Provide the (x, y) coordinate of the cell's center where the given text is located.  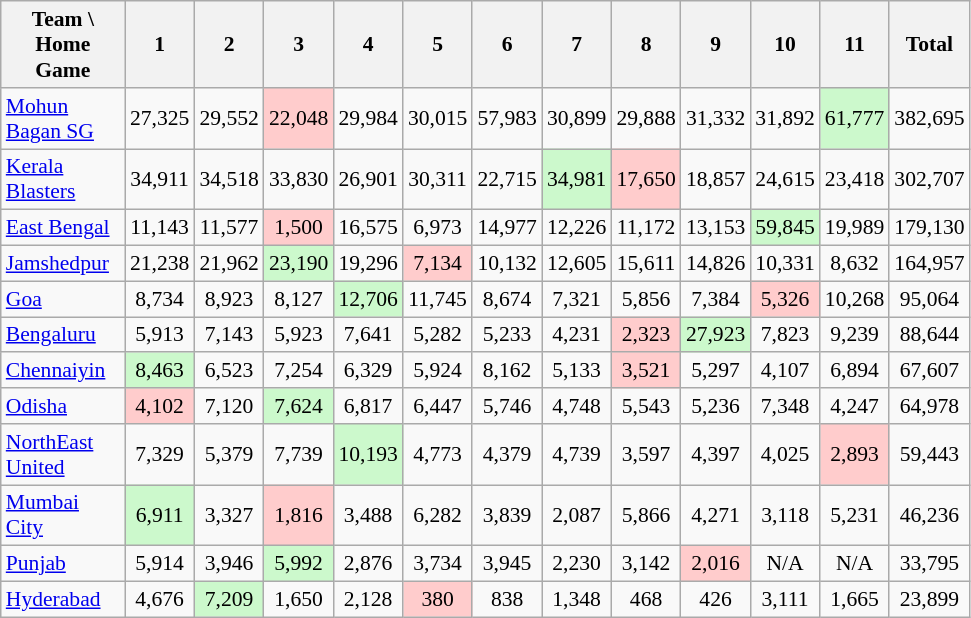
6,329 (368, 371)
6,973 (438, 228)
838 (506, 600)
Total (929, 44)
12,706 (368, 299)
4,231 (576, 335)
5,236 (716, 406)
2,893 (854, 454)
Goa (63, 299)
30,899 (576, 118)
11,745 (438, 299)
7,120 (228, 406)
23,190 (298, 264)
7,384 (716, 299)
26,901 (368, 180)
59,443 (929, 454)
3 (298, 44)
468 (646, 600)
7,143 (228, 335)
3,118 (784, 516)
21,238 (160, 264)
23,899 (929, 600)
10 (784, 44)
33,830 (298, 180)
5,282 (438, 335)
1,816 (298, 516)
61,777 (854, 118)
Mohun Bagan SG (63, 118)
5,379 (228, 454)
Jamshedpur (63, 264)
5,746 (506, 406)
12,226 (576, 228)
5,914 (160, 564)
Bengaluru (63, 335)
Team \ Home Game (63, 44)
5,297 (716, 371)
2,128 (368, 600)
64,978 (929, 406)
17,650 (646, 180)
14,826 (716, 264)
15,611 (646, 264)
7,823 (784, 335)
5,913 (160, 335)
88,644 (929, 335)
57,983 (506, 118)
11,143 (160, 228)
3,946 (228, 564)
5,866 (646, 516)
22,715 (506, 180)
5 (438, 44)
Hyderabad (63, 600)
34,911 (160, 180)
426 (716, 600)
19,296 (368, 264)
21,962 (228, 264)
8,674 (506, 299)
1,665 (854, 600)
6,447 (438, 406)
29,984 (368, 118)
95,064 (929, 299)
29,552 (228, 118)
5,923 (298, 335)
4,773 (438, 454)
31,892 (784, 118)
7,348 (784, 406)
10,132 (506, 264)
7,321 (576, 299)
4,379 (506, 454)
4,739 (576, 454)
5,924 (438, 371)
2,016 (716, 564)
8,127 (298, 299)
2 (228, 44)
31,332 (716, 118)
3,521 (646, 371)
6 (506, 44)
5,543 (646, 406)
4 (368, 44)
3,488 (368, 516)
34,981 (576, 180)
12,605 (576, 264)
3,327 (228, 516)
East Bengal (63, 228)
18,857 (716, 180)
7,209 (228, 600)
8,734 (160, 299)
7,739 (298, 454)
7,134 (438, 264)
4,107 (784, 371)
67,607 (929, 371)
6,911 (160, 516)
4,676 (160, 600)
Kerala Blasters (63, 180)
5,233 (506, 335)
3,945 (506, 564)
24,615 (784, 180)
7,624 (298, 406)
2,876 (368, 564)
8,632 (854, 264)
2,230 (576, 564)
1 (160, 44)
Mumbai City (63, 516)
14,977 (506, 228)
7 (576, 44)
8,162 (506, 371)
4,271 (716, 516)
59,845 (784, 228)
34,518 (228, 180)
30,015 (438, 118)
6,894 (854, 371)
1,500 (298, 228)
7,254 (298, 371)
3,142 (646, 564)
8,923 (228, 299)
5,992 (298, 564)
1,650 (298, 600)
8 (646, 44)
7,641 (368, 335)
10,193 (368, 454)
22,048 (298, 118)
4,397 (716, 454)
3,111 (784, 600)
33,795 (929, 564)
2,087 (576, 516)
3,597 (646, 454)
4,748 (576, 406)
4,102 (160, 406)
3,734 (438, 564)
NorthEast United (63, 454)
Odisha (63, 406)
19,989 (854, 228)
6,282 (438, 516)
382,695 (929, 118)
Punjab (63, 564)
1,348 (576, 600)
10,268 (854, 299)
5,133 (576, 371)
5,326 (784, 299)
164,957 (929, 264)
6,523 (228, 371)
13,153 (716, 228)
302,707 (929, 180)
9,239 (854, 335)
179,130 (929, 228)
11,577 (228, 228)
29,888 (646, 118)
6,817 (368, 406)
9 (716, 44)
8,463 (160, 371)
27,325 (160, 118)
Chennaiyin (63, 371)
30,311 (438, 180)
11 (854, 44)
5,856 (646, 299)
10,331 (784, 264)
380 (438, 600)
46,236 (929, 516)
4,025 (784, 454)
16,575 (368, 228)
4,247 (854, 406)
2,323 (646, 335)
7,329 (160, 454)
3,839 (506, 516)
5,231 (854, 516)
27,923 (716, 335)
11,172 (646, 228)
23,418 (854, 180)
